From the cell containing the given text, extract its center point as (X, Y) coordinate. 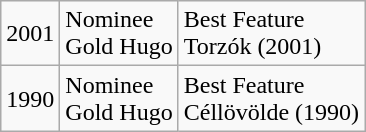
2001 (30, 34)
Best FeatureCéllövölde (1990) (271, 98)
1990 (30, 98)
Best FeatureTorzók (2001) (271, 34)
